Locate the cell with the specified text and output its [x, y] center coordinate. 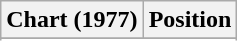
Chart (1977) [72, 20]
Position [190, 20]
